Capture the cell that displays the provided text and extract its (x, y) central coordinate. 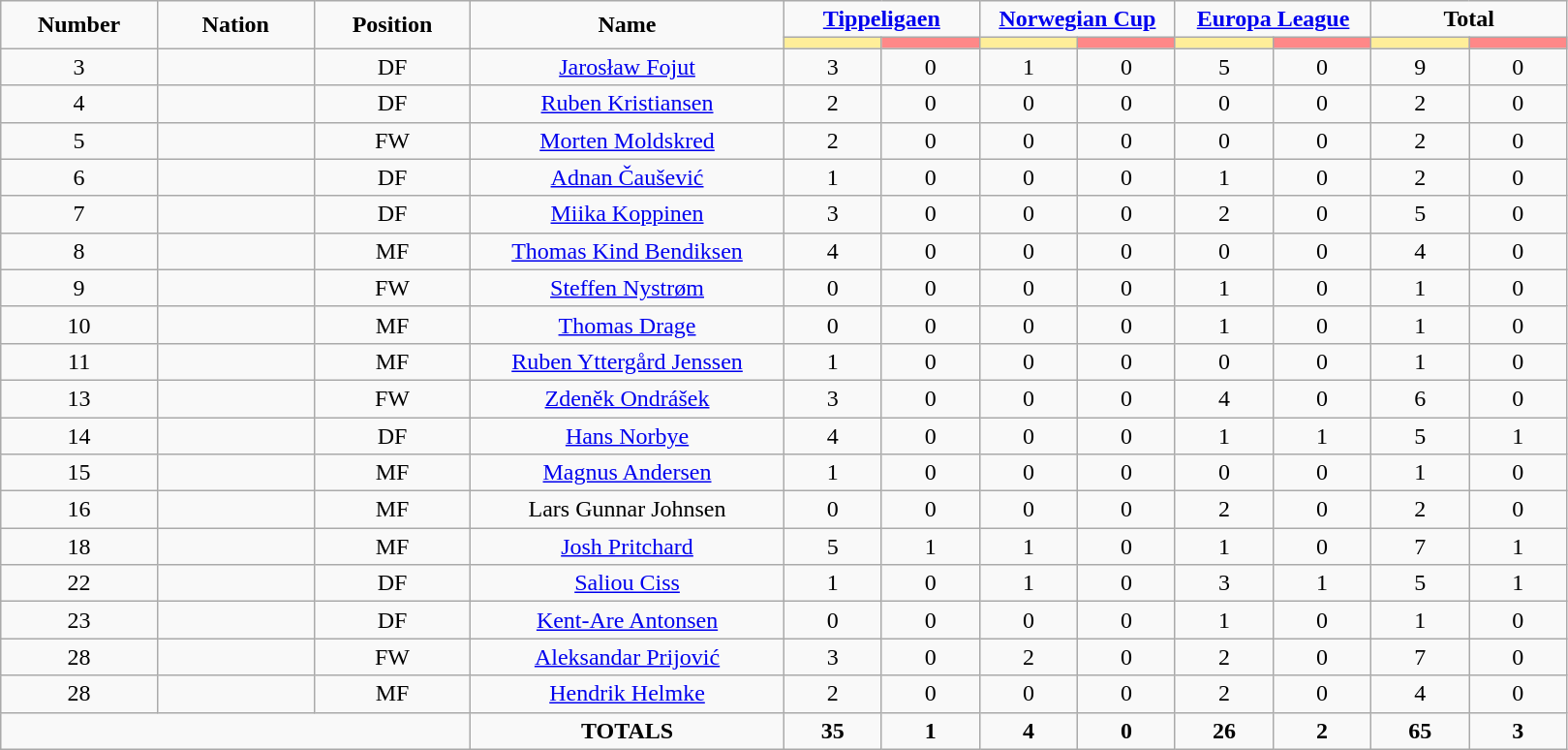
Total (1469, 19)
Hans Norbye (628, 435)
Thomas Drage (628, 325)
10 (79, 325)
Morten Moldskred (628, 141)
26 (1224, 731)
23 (79, 620)
Zdeněk Ondrášek (628, 398)
22 (79, 583)
14 (79, 435)
Jarosław Fojut (628, 67)
Hendrik Helmke (628, 694)
8 (79, 251)
Ruben Yttergård Jenssen (628, 361)
Number (79, 25)
Ruben Kristiansen (628, 104)
Norwegian Cup (1077, 19)
15 (79, 473)
Josh Pritchard (628, 547)
Adnan Čaušević (628, 177)
Nation (235, 25)
18 (79, 547)
Name (628, 25)
65 (1420, 731)
Europa League (1273, 19)
Saliou Ciss (628, 583)
TOTALS (628, 731)
Tippeligaen (881, 19)
Position (392, 25)
Lars Gunnar Johnsen (628, 510)
Magnus Andersen (628, 473)
35 (833, 731)
Steffen Nystrøm (628, 288)
Aleksandar Prijović (628, 657)
Kent-Are Antonsen (628, 620)
11 (79, 361)
16 (79, 510)
Thomas Kind Bendiksen (628, 251)
13 (79, 398)
Miika Koppinen (628, 214)
